Search for the cell housing the specified text and yield its [x, y] center coordinate. 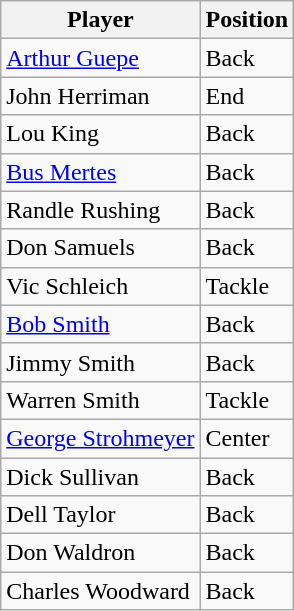
Charles Woodward [100, 591]
Don Waldron [100, 553]
Center [247, 438]
End [247, 96]
Dick Sullivan [100, 477]
Bus Mertes [100, 172]
John Herriman [100, 96]
Warren Smith [100, 400]
Position [247, 20]
Vic Schleich [100, 286]
Randle Rushing [100, 210]
Player [100, 20]
Jimmy Smith [100, 362]
George Strohmeyer [100, 438]
Lou King [100, 134]
Don Samuels [100, 248]
Dell Taylor [100, 515]
Arthur Guepe [100, 58]
Bob Smith [100, 324]
